Find where the given text appears and provide that cell's center as (x, y) coordinate. 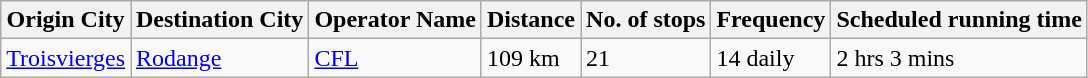
Frequency (771, 20)
21 (646, 58)
Troisvierges (66, 58)
CFL (396, 58)
Origin City (66, 20)
109 km (530, 58)
Rodange (219, 58)
Operator Name (396, 20)
Distance (530, 20)
Destination City (219, 20)
2 hrs 3 mins (959, 58)
No. of stops (646, 20)
Scheduled running time (959, 20)
14 daily (771, 58)
